Determine the (x, y) coordinate at the center of the cell enclosing the given text.  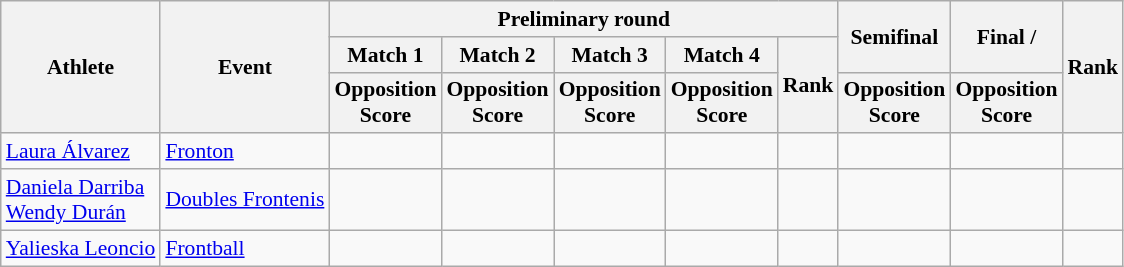
Match 3 (610, 55)
Match 1 (385, 55)
Match 2 (497, 55)
Event (244, 67)
Daniela DarribaWendy Durán (81, 200)
Yalieska Leoncio (81, 248)
Laura Álvarez (81, 152)
Match 4 (722, 55)
Preliminary round (584, 19)
Final / (1006, 36)
Fronton (244, 152)
Athlete (81, 67)
Doubles Frontenis (244, 200)
Semifinal (894, 36)
Frontball (244, 248)
